Provide the (X, Y) coordinate of the cell's center where the given text is located.  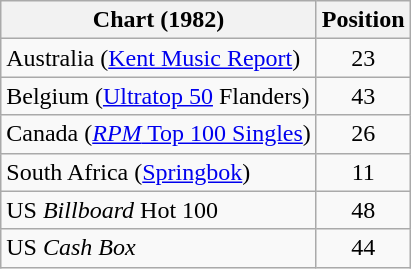
Position (363, 20)
48 (363, 210)
11 (363, 172)
26 (363, 134)
43 (363, 96)
Australia (Kent Music Report) (159, 58)
Canada (RPM Top 100 Singles) (159, 134)
23 (363, 58)
US Cash Box (159, 248)
Belgium (Ultratop 50 Flanders) (159, 96)
South Africa (Springbok) (159, 172)
Chart (1982) (159, 20)
44 (363, 248)
US Billboard Hot 100 (159, 210)
